From the cell containing the given text, extract its center point as [X, Y] coordinate. 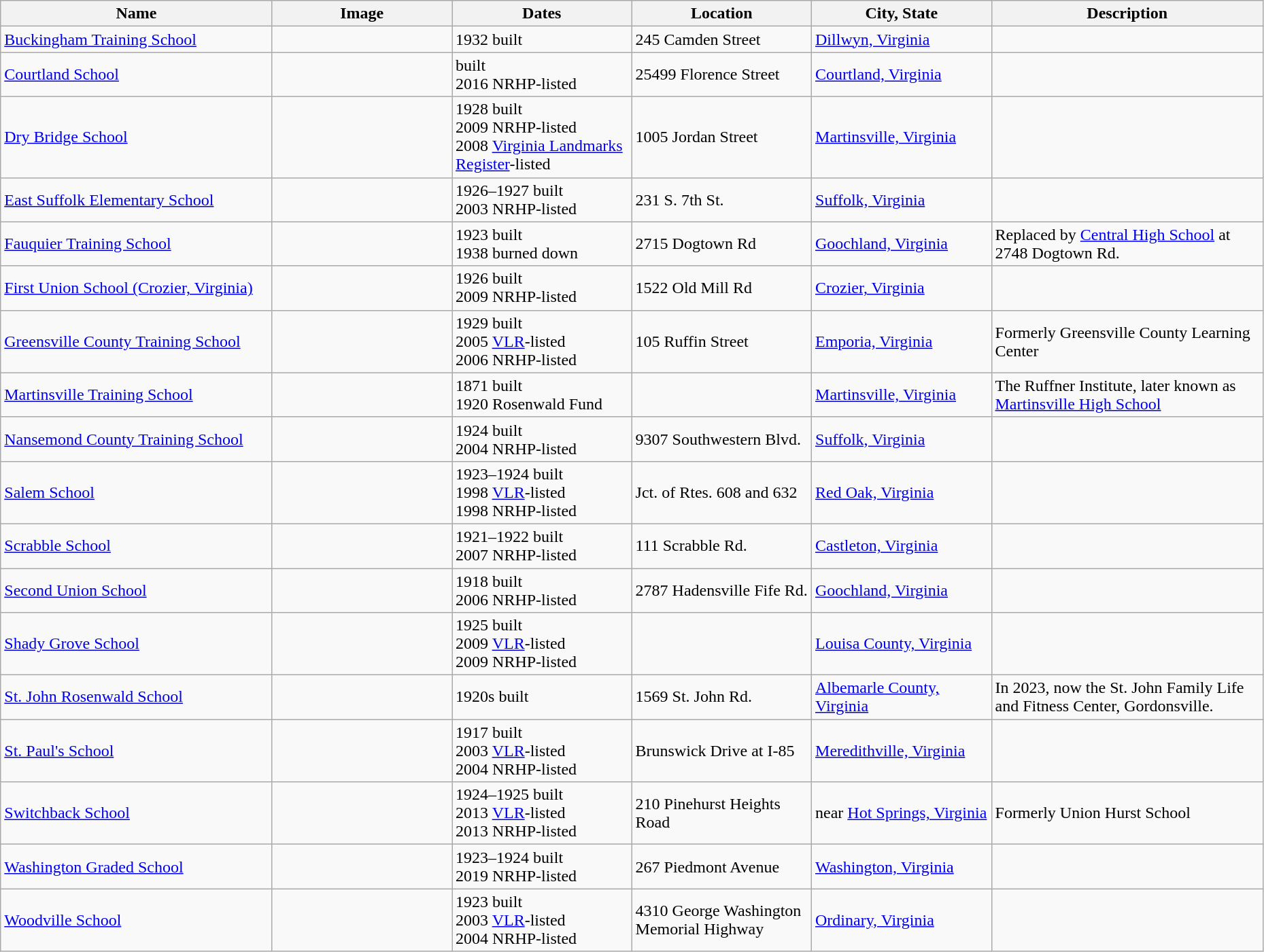
1918 built2006 NRHP-listed [542, 590]
Dillwyn, Virginia [902, 39]
231 S. 7th St. [721, 200]
Shady Grove School [136, 644]
Salem School [136, 492]
1522 Old Mill Rd [721, 288]
1923–1924 built1998 VLR-listed1998 NRHP-listed [542, 492]
Dates [542, 14]
1926–1927 built2003 NRHP-listed [542, 200]
Woodville School [136, 920]
1569 St. John Rd. [721, 698]
245 Camden Street [721, 39]
Washington, Virginia [902, 866]
1923 built1938 burned down [542, 243]
Meredithville, Virginia [902, 751]
105 Ruffin Street [721, 341]
St. Paul's School [136, 751]
Ordinary, Virginia [902, 920]
Image [362, 14]
St. John Rosenwald School [136, 698]
Buckingham Training School [136, 39]
Dry Bridge School [136, 137]
Washington Graded School [136, 866]
Replaced by Central High School at 2748 Dogtown Rd. [1127, 243]
Name [136, 14]
Description [1127, 14]
1923 built2003 VLR-listed2004 NRHP-listed [542, 920]
Formerly Greensville County Learning Center [1127, 341]
Second Union School [136, 590]
Louisa County, Virginia [902, 644]
Martinsville Training School [136, 394]
In 2023, now the St. John Family Life and Fitness Center, Gordonsville. [1127, 698]
Brunswick Drive at I-85 [721, 751]
9307 Southwestern Blvd. [721, 439]
Courtland, Virginia [902, 75]
Emporia, Virginia [902, 341]
Red Oak, Virginia [902, 492]
267 Piedmont Avenue [721, 866]
Fauquier Training School [136, 243]
Formerly Union Hurst School [1127, 813]
Crozier, Virginia [902, 288]
1923–1924 built2019 NRHP-listed [542, 866]
2787 Hadensville Fife Rd. [721, 590]
1925 built2009 VLR-listed2009 NRHP-listed [542, 644]
1924 built2004 NRHP-listed [542, 439]
1928 built2009 NRHP-listed2008 Virginia Landmarks Register-listed [542, 137]
1921–1922 built2007 NRHP-listed [542, 545]
1929 built2005 VLR-listed2006 NRHP-listed [542, 341]
210 Pinehurst Heights Road [721, 813]
2715 Dogtown Rd [721, 243]
Switchback School [136, 813]
Courtland School [136, 75]
Nansemond County Training School [136, 439]
1005 Jordan Street [721, 137]
1926 built2009 NRHP-listed [542, 288]
1924–1925 built2013 VLR-listed2013 NRHP-listed [542, 813]
Jct. of Rtes. 608 and 632 [721, 492]
City, State [902, 14]
25499 Florence Street [721, 75]
1920s built [542, 698]
Location [721, 14]
Castleton, Virginia [902, 545]
111 Scrabble Rd. [721, 545]
1917 built2003 VLR-listed2004 NRHP-listed [542, 751]
The Ruffner Institute, later known as Martinsville High School [1127, 394]
built2016 NRHP-listed [542, 75]
1871 built1920 Rosenwald Fund [542, 394]
East Suffolk Elementary School [136, 200]
First Union School (Crozier, Virginia) [136, 288]
1932 built [542, 39]
Albemarle County, Virginia [902, 698]
4310 George Washington Memorial Highway [721, 920]
near Hot Springs, Virginia [902, 813]
Greensville County Training School [136, 341]
Scrabble School [136, 545]
